Detect which cell encompasses the target text, then output its [x, y] center coordinate. 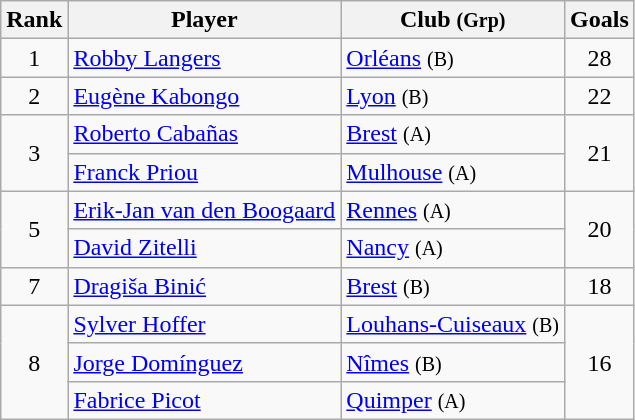
Rennes (A) [453, 210]
7 [34, 286]
Erik-Jan van den Boogaard [204, 210]
Jorge Domínguez [204, 362]
Eugène Kabongo [204, 96]
Franck Priou [204, 172]
Club (Grp) [453, 20]
Brest (A) [453, 134]
Sylver Hoffer [204, 324]
Quimper (A) [453, 400]
5 [34, 229]
Louhans-Cuiseaux (B) [453, 324]
18 [600, 286]
21 [600, 153]
Nîmes (B) [453, 362]
Mulhouse (A) [453, 172]
Brest (B) [453, 286]
Rank [34, 20]
Player [204, 20]
1 [34, 58]
22 [600, 96]
28 [600, 58]
3 [34, 153]
16 [600, 362]
Goals [600, 20]
Orléans (B) [453, 58]
2 [34, 96]
Dragiša Binić [204, 286]
Lyon (B) [453, 96]
Roberto Cabañas [204, 134]
Fabrice Picot [204, 400]
20 [600, 229]
Nancy (A) [453, 248]
Robby Langers [204, 58]
8 [34, 362]
David Zitelli [204, 248]
